Return (X, Y) of the center of cell containing provided text 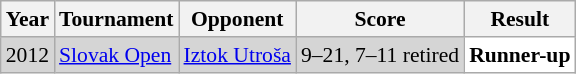
Result (520, 19)
9–21, 7–11 retired (380, 55)
Tournament (116, 19)
Opponent (238, 19)
2012 (28, 55)
Score (380, 19)
Slovak Open (116, 55)
Iztok Utroša (238, 55)
Runner-up (520, 55)
Year (28, 19)
